Identify which cell holds the provided text, then report its (X, Y) central coordinate. 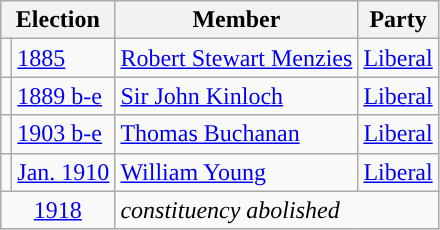
1903 b-e (64, 134)
1889 b-e (64, 96)
Robert Stewart Menzies (236, 58)
Thomas Buchanan (236, 134)
Election (58, 20)
1885 (64, 58)
Sir John Kinloch (236, 96)
Party (398, 20)
William Young (236, 172)
1918 (58, 210)
constituency abolished (276, 210)
Member (236, 20)
Jan. 1910 (64, 172)
